Provide the (X, Y) coordinate of the cell's center where the given text is located.  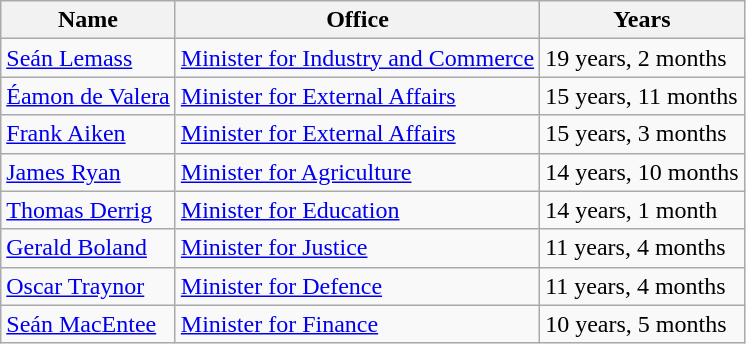
15 years, 11 months (642, 96)
Seán Lemass (88, 58)
19 years, 2 months (642, 58)
Name (88, 20)
Minister for Industry and Commerce (357, 58)
14 years, 10 months (642, 172)
Office (357, 20)
Frank Aiken (88, 134)
Minister for Defence (357, 286)
14 years, 1 month (642, 210)
Seán MacEntee (88, 324)
15 years, 3 months (642, 134)
Minister for Justice (357, 248)
10 years, 5 months (642, 324)
James Ryan (88, 172)
Thomas Derrig (88, 210)
Years (642, 20)
Éamon de Valera (88, 96)
Gerald Boland (88, 248)
Minister for Education (357, 210)
Minister for Finance (357, 324)
Oscar Traynor (88, 286)
Minister for Agriculture (357, 172)
